For the text-containing cell, return its midpoint in [X, Y] coordinate format. 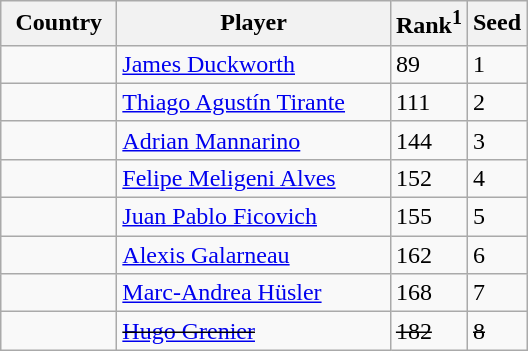
168 [428, 293]
Thiago Agustín Tirante [254, 102]
5 [496, 217]
3 [496, 140]
Rank1 [428, 24]
1 [496, 64]
Alexis Galarneau [254, 255]
111 [428, 102]
8 [496, 331]
4 [496, 178]
Adrian Mannarino [254, 140]
144 [428, 140]
7 [496, 293]
Player [254, 24]
152 [428, 178]
182 [428, 331]
162 [428, 255]
Seed [496, 24]
James Duckworth [254, 64]
89 [428, 64]
Marc-Andrea Hüsler [254, 293]
6 [496, 255]
155 [428, 217]
2 [496, 102]
Juan Pablo Ficovich [254, 217]
Hugo Grenier [254, 331]
Country [59, 24]
Felipe Meligeni Alves [254, 178]
